For the text-containing cell, return its midpoint in (x, y) coordinate format. 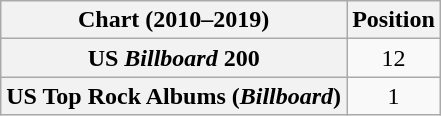
US Top Rock Albums (Billboard) (174, 96)
1 (394, 96)
Chart (2010–2019) (174, 20)
Position (394, 20)
US Billboard 200 (174, 58)
12 (394, 58)
